From the cell containing the given text, extract its center point as (X, Y) coordinate. 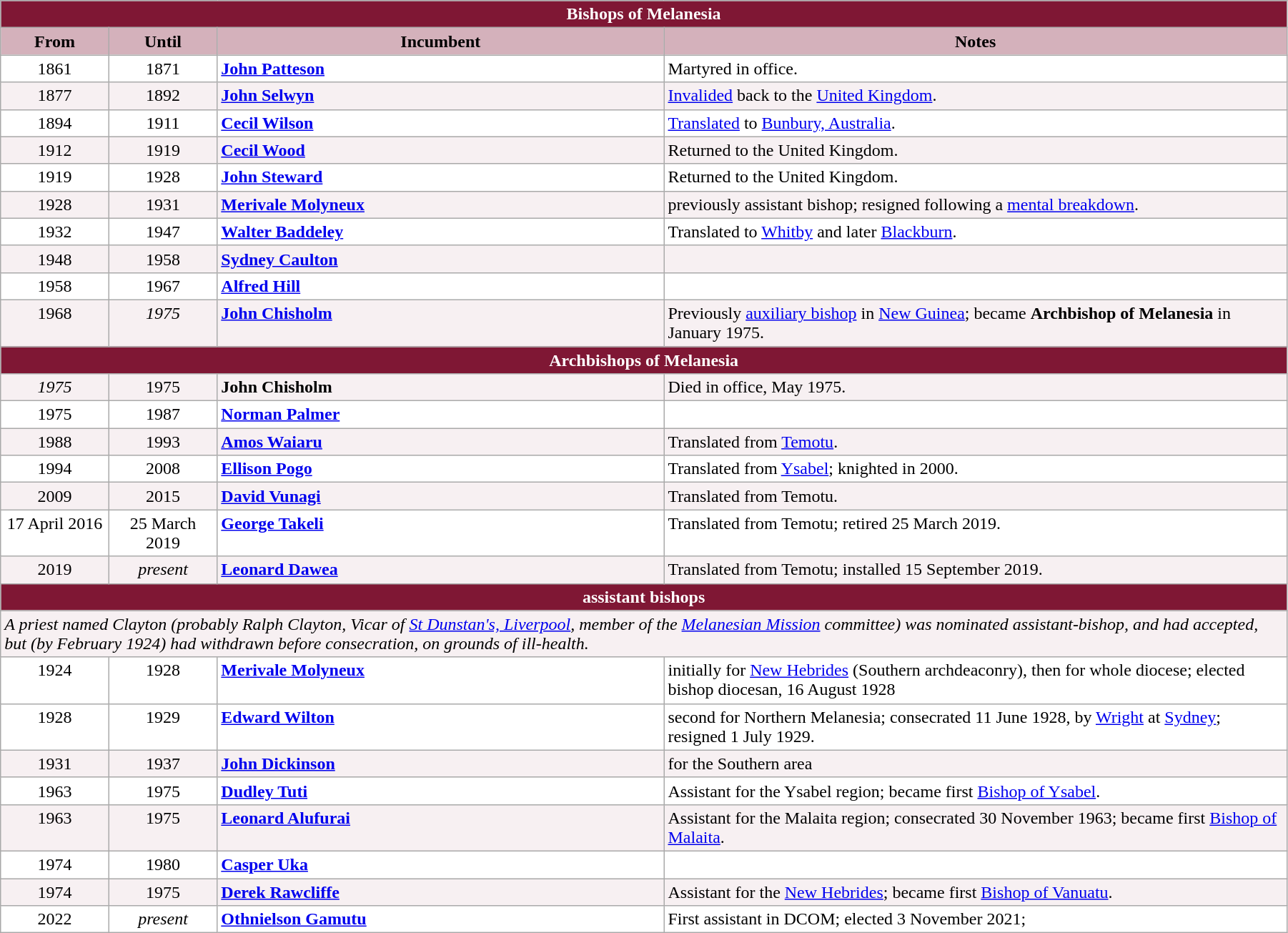
previously assistant bishop; resigned following a mental breakdown. (976, 204)
Translated from Temotu; installed 15 September 2019. (976, 570)
1924 (55, 681)
Casper Uka (440, 864)
Leonard Alufurai (440, 828)
Translated to Whitby and later Blackburn. (976, 232)
Until (163, 41)
1894 (55, 123)
1994 (55, 469)
Alfred Hill (440, 286)
Cecil Wood (440, 150)
Bishops of Melanesia (644, 14)
Dudley Tuti (440, 791)
1911 (163, 123)
Othnielson Gamutu (440, 919)
Edward Wilton (440, 726)
First assistant in DCOM; elected 3 November 2021; (976, 919)
Assistant for the New Hebrides; became first Bishop of Vanuatu. (976, 892)
2009 (55, 496)
Assistant for the Ysabel region; became first Bishop of Ysabel. (976, 791)
John Steward (440, 177)
25 March 2019 (163, 533)
1937 (163, 764)
Translated from Ysabel; knighted in 2000. (976, 469)
Assistant for the Malaita region; consecrated 30 November 1963; became first Bishop of Malaita. (976, 828)
John Patteson (440, 69)
John Selwyn (440, 96)
2019 (55, 570)
Incumbent (440, 41)
1968 (55, 323)
Derek Rawcliffe (440, 892)
Translated from Temotu; retired 25 March 2019. (976, 533)
1892 (163, 96)
Notes (976, 41)
Norman Palmer (440, 415)
1932 (55, 232)
1980 (163, 864)
From (55, 41)
1929 (163, 726)
for the Southern area (976, 764)
initially for New Hebrides (Southern archdeaconry), then for whole diocese; elected bishop diocesan, 16 August 1928 (976, 681)
1967 (163, 286)
David Vunagi (440, 496)
2022 (55, 919)
1987 (163, 415)
2015 (163, 496)
George Takeli (440, 533)
Cecil Wilson (440, 123)
second for Northern Melanesia; consecrated 11 June 1928, by Wright at Sydney; resigned 1 July 1929. (976, 726)
Previously auxiliary bishop in New Guinea; became Archbishop of Melanesia in January 1975. (976, 323)
John Dickinson (440, 764)
1871 (163, 69)
Amos Waiaru (440, 442)
Sydney Caulton (440, 259)
Ellison Pogo (440, 469)
1947 (163, 232)
Died in office, May 1975. (976, 387)
17 April 2016 (55, 533)
assistant bishops (644, 597)
1861 (55, 69)
1948 (55, 259)
Translated to Bunbury, Australia. (976, 123)
Martyred in office. (976, 69)
1988 (55, 442)
2008 (163, 469)
Invalided back to the United Kingdom. (976, 96)
1877 (55, 96)
Walter Baddeley (440, 232)
1912 (55, 150)
Leonard Dawea (440, 570)
1993 (163, 442)
Archbishops of Melanesia (644, 360)
